Determine the (x, y) coordinate at the center of the cell enclosing the given text.  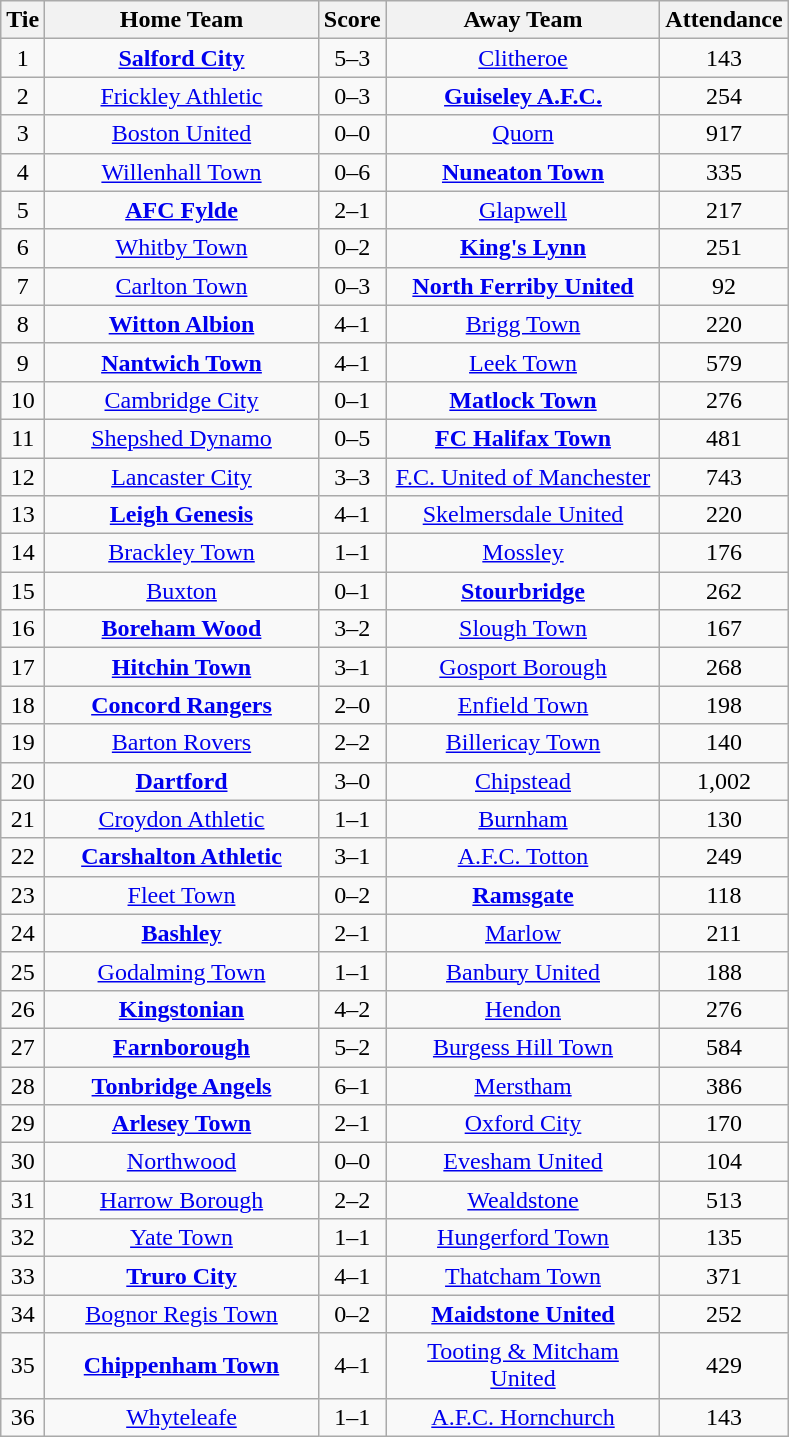
23 (23, 895)
A.F.C. Hornchurch (523, 1417)
743 (724, 477)
Glapwell (523, 210)
4 (23, 172)
249 (724, 857)
104 (724, 1162)
13 (23, 515)
Carshalton Athletic (182, 857)
Northwood (182, 1162)
24 (23, 933)
27 (23, 1047)
Bognor Regis Town (182, 1314)
Concord Rangers (182, 705)
4–2 (352, 1009)
513 (724, 1200)
Leek Town (523, 362)
135 (724, 1238)
Home Team (182, 20)
Leigh Genesis (182, 515)
Marlow (523, 933)
Enfield Town (523, 705)
6 (23, 248)
Fleet Town (182, 895)
7 (23, 286)
Whyteleafe (182, 1417)
Harrow Borough (182, 1200)
Tooting & Mitcham United (523, 1366)
Lancaster City (182, 477)
198 (724, 705)
254 (724, 96)
Croydon Athletic (182, 819)
AFC Fylde (182, 210)
3–0 (352, 781)
584 (724, 1047)
Banbury United (523, 971)
6–1 (352, 1085)
15 (23, 591)
3–2 (352, 629)
217 (724, 210)
Yate Town (182, 1238)
31 (23, 1200)
Truro City (182, 1276)
8 (23, 324)
Clitheroe (523, 58)
Witton Albion (182, 324)
Burgess Hill Town (523, 1047)
34 (23, 1314)
251 (724, 248)
5–2 (352, 1047)
21 (23, 819)
Wealdstone (523, 1200)
Hitchin Town (182, 667)
Kingstonian (182, 1009)
Boreham Wood (182, 629)
Attendance (724, 20)
92 (724, 286)
5 (23, 210)
Guiseley A.F.C. (523, 96)
Matlock Town (523, 400)
King's Lynn (523, 248)
10 (23, 400)
Chippenham Town (182, 1366)
25 (23, 971)
Burnham (523, 819)
FC Halifax Town (523, 438)
North Ferriby United (523, 286)
Hendon (523, 1009)
22 (23, 857)
28 (23, 1085)
Gosport Borough (523, 667)
Tie (23, 20)
Maidstone United (523, 1314)
F.C. United of Manchester (523, 477)
Farnborough (182, 1047)
1,002 (724, 781)
0–5 (352, 438)
32 (23, 1238)
167 (724, 629)
429 (724, 1366)
Merstham (523, 1085)
Arlesey Town (182, 1124)
140 (724, 743)
Hungerford Town (523, 1238)
Mossley (523, 553)
Brackley Town (182, 553)
Godalming Town (182, 971)
2 (23, 96)
252 (724, 1314)
Dartford (182, 781)
Billericay Town (523, 743)
Chipstead (523, 781)
18 (23, 705)
17 (23, 667)
5–3 (352, 58)
Willenhall Town (182, 172)
Carlton Town (182, 286)
371 (724, 1276)
Nuneaton Town (523, 172)
29 (23, 1124)
Buxton (182, 591)
481 (724, 438)
262 (724, 591)
3–3 (352, 477)
2–0 (352, 705)
Brigg Town (523, 324)
11 (23, 438)
188 (724, 971)
211 (724, 933)
30 (23, 1162)
Quorn (523, 134)
Score (352, 20)
12 (23, 477)
Nantwich Town (182, 362)
176 (724, 553)
14 (23, 553)
Boston United (182, 134)
Barton Rovers (182, 743)
Evesham United (523, 1162)
Cambridge City (182, 400)
Salford City (182, 58)
33 (23, 1276)
26 (23, 1009)
19 (23, 743)
579 (724, 362)
Frickley Athletic (182, 96)
3 (23, 134)
386 (724, 1085)
170 (724, 1124)
36 (23, 1417)
20 (23, 781)
917 (724, 134)
9 (23, 362)
Tonbridge Angels (182, 1085)
Shepshed Dynamo (182, 438)
Slough Town (523, 629)
130 (724, 819)
Thatcham Town (523, 1276)
0–6 (352, 172)
16 (23, 629)
Bashley (182, 933)
Stourbridge (523, 591)
A.F.C. Totton (523, 857)
Away Team (523, 20)
118 (724, 895)
35 (23, 1366)
Skelmersdale United (523, 515)
Oxford City (523, 1124)
Whitby Town (182, 248)
335 (724, 172)
1 (23, 58)
Ramsgate (523, 895)
268 (724, 667)
